Pinpoint the cell where the given text exists, returning its [X, Y] midpoint coordinate. 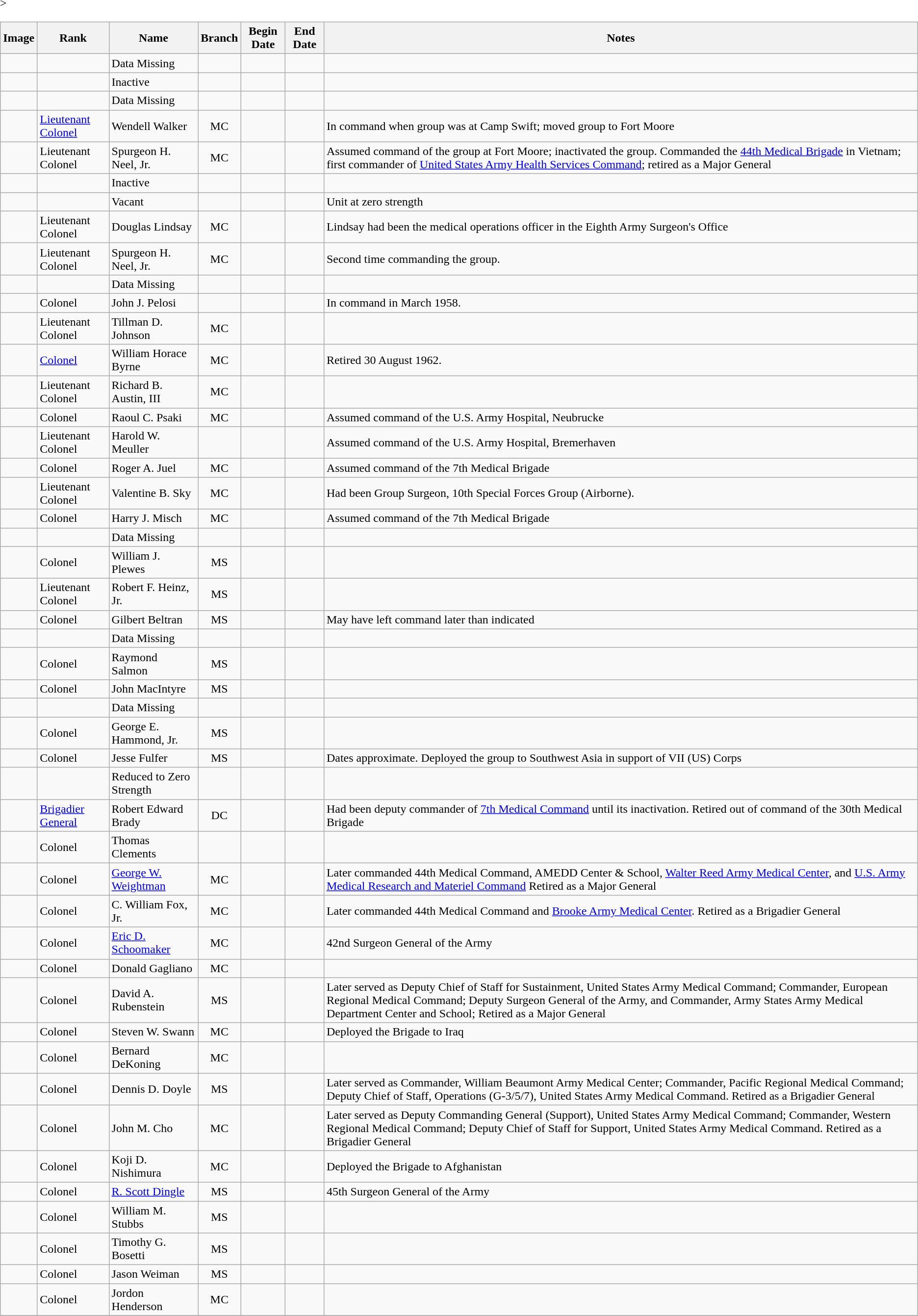
Jordon Henderson [153, 1300]
John MacIntyre [153, 689]
Retired 30 August 1962. [621, 360]
Donald Gagliano [153, 968]
45th Surgeon General of the Army [621, 1191]
Deployed the Brigade to Iraq [621, 1032]
Lindsay had been the medical operations officer in the Eighth Army Surgeon's Office [621, 227]
George E. Hammond, Jr. [153, 733]
John M. Cho [153, 1128]
William J. Plewes [153, 562]
In command in March 1958. [621, 303]
Eric D. Schoomaker [153, 943]
George W. Weightman [153, 879]
DC [220, 815]
Thomas Clements [153, 848]
Begin Date [263, 38]
William M. Stubbs [153, 1216]
Brigadier General [73, 815]
Branch [220, 38]
Steven W. Swann [153, 1032]
Unit at zero strength [621, 202]
May have left command later than indicated [621, 619]
Jason Weiman [153, 1274]
Valentine B. Sky [153, 493]
Second time commanding the group. [621, 259]
Robert F. Heinz, Jr. [153, 594]
Koji D. Nishimura [153, 1166]
Deployed the Brigade to Afghanistan [621, 1166]
Reduced to Zero Strength [153, 784]
Image [19, 38]
Jesse Fulfer [153, 758]
Notes [621, 38]
R. Scott Dingle [153, 1191]
Wendell Walker [153, 126]
End Date [305, 38]
John J. Pelosi [153, 303]
Dates approximate. Deployed the group to Southwest Asia in support of VII (US) Corps [621, 758]
Name [153, 38]
Had been deputy commander of 7th Medical Command until its inactivation. Retired out of command of the 30th Medical Brigade [621, 815]
Vacant [153, 202]
Tillman D. Johnson [153, 328]
Raoul C. Psaki [153, 417]
Robert Edward Brady [153, 815]
Timothy G. Bosetti [153, 1249]
Harold W. Meuller [153, 442]
Assumed command of the U.S. Army Hospital, Neubrucke [621, 417]
C. William Fox, Jr. [153, 911]
Had been Group Surgeon, 10th Special Forces Group (Airborne). [621, 493]
David A. Rubenstein [153, 1000]
Gilbert Beltran [153, 619]
Dennis D. Doyle [153, 1089]
Bernard DeKoning [153, 1058]
In command when group was at Camp Swift; moved group to Fort Moore [621, 126]
Rank [73, 38]
Later commanded 44th Medical Command and Brooke Army Medical Center. Retired as a Brigadier General [621, 911]
Douglas Lindsay [153, 227]
Raymond Salmon [153, 663]
William Horace Byrne [153, 360]
Roger A. Juel [153, 468]
42nd Surgeon General of the Army [621, 943]
Richard B. Austin, III [153, 392]
Harry J. Misch [153, 518]
Assumed command of the U.S. Army Hospital, Bremerhaven [621, 442]
